Search for the cell housing the specified text and yield its [x, y] center coordinate. 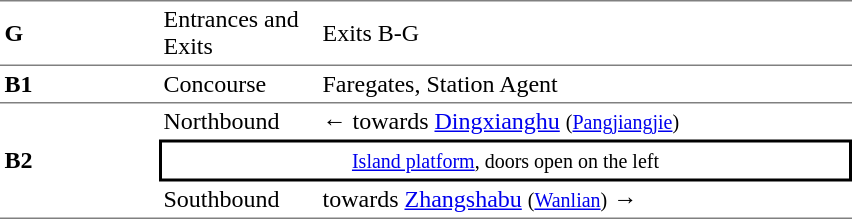
B1 [80, 85]
Northbound [238, 122]
Faregates, Station Agent [585, 85]
Entrances and Exits [238, 33]
← towards Dingxianghu (Pangjiangjie) [585, 122]
Island platform, doors open on the left [506, 161]
Exits B-G [585, 33]
Concourse [238, 85]
G [80, 33]
